Pinpoint the cell where the given text exists, returning its (X, Y) midpoint coordinate. 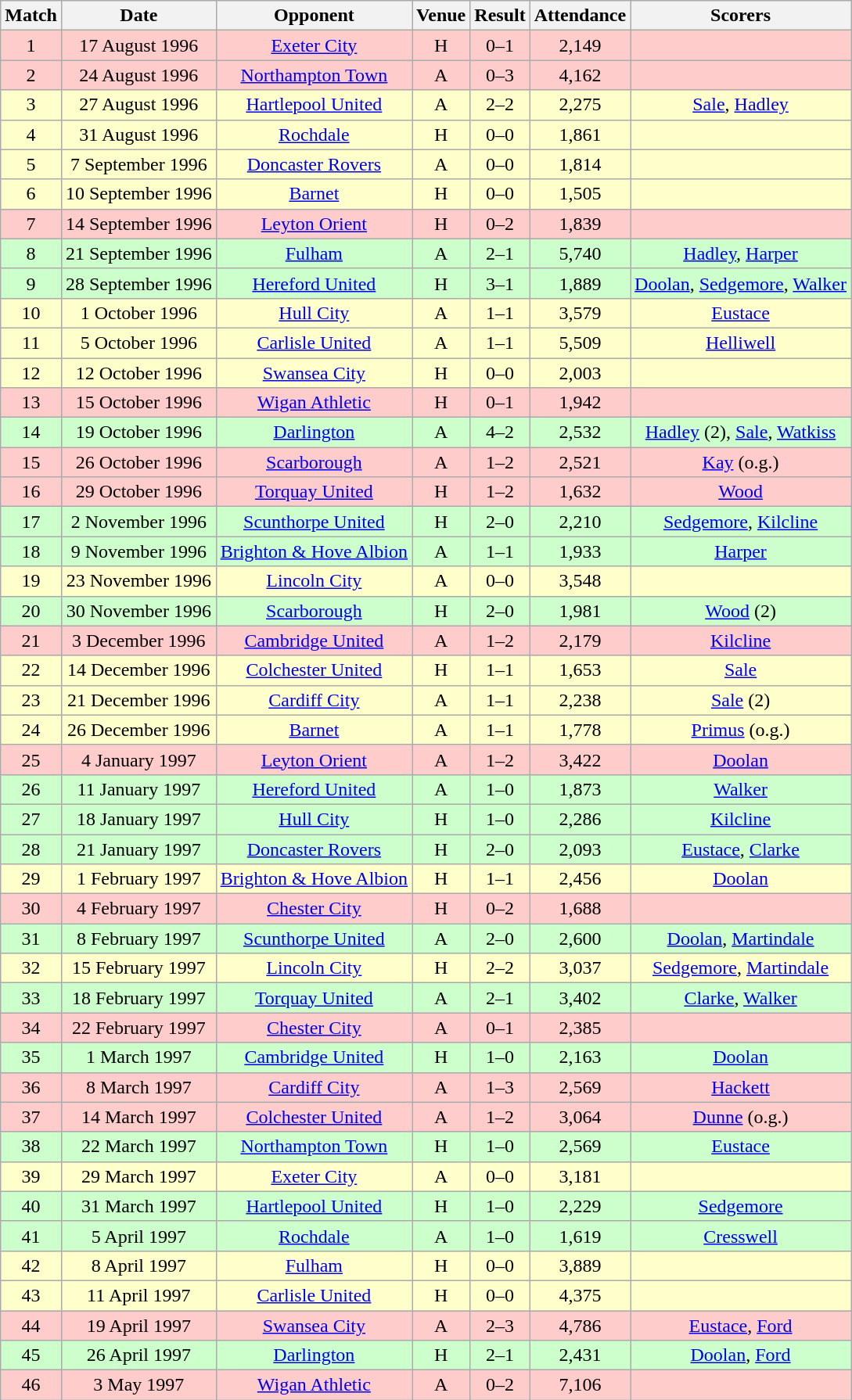
5 (31, 164)
5 April 1997 (138, 1236)
7 September 1996 (138, 164)
3,889 (580, 1265)
13 (31, 403)
4 (31, 135)
27 (31, 819)
1,505 (580, 194)
4–2 (500, 433)
Sedgemore (741, 1206)
2,163 (580, 1057)
1,778 (580, 730)
7 (31, 224)
4,162 (580, 75)
3 May 1997 (138, 1385)
22 March 1997 (138, 1147)
29 March 1997 (138, 1176)
11 (31, 343)
21 September 1996 (138, 253)
18 (31, 551)
8 April 1997 (138, 1265)
31 August 1996 (138, 135)
4,786 (580, 1326)
29 October 1996 (138, 492)
21 January 1997 (138, 849)
2,179 (580, 641)
32 (31, 968)
26 October 1996 (138, 462)
12 October 1996 (138, 373)
33 (31, 998)
8 February 1997 (138, 939)
Sedgemore, Martindale (741, 968)
Date (138, 16)
18 January 1997 (138, 819)
31 March 1997 (138, 1206)
Eustace, Clarke (741, 849)
Venue (441, 16)
15 (31, 462)
22 February 1997 (138, 1028)
46 (31, 1385)
1,873 (580, 789)
30 (31, 909)
Helliwell (741, 343)
42 (31, 1265)
1,632 (580, 492)
1 (31, 45)
Dunne (o.g.) (741, 1117)
Sale, Hadley (741, 105)
Match (31, 16)
1,653 (580, 670)
29 (31, 879)
2,385 (580, 1028)
14 September 1996 (138, 224)
23 November 1996 (138, 581)
Eustace, Ford (741, 1326)
3,064 (580, 1117)
2,003 (580, 373)
21 December 1996 (138, 700)
Doolan, Martindale (741, 939)
12 (31, 373)
1,889 (580, 283)
Cresswell (741, 1236)
2,149 (580, 45)
26 April 1997 (138, 1355)
2 November 1996 (138, 522)
5,509 (580, 343)
Sedgemore, Kilcline (741, 522)
19 (31, 581)
1,981 (580, 611)
Sale (741, 670)
4,375 (580, 1295)
3,181 (580, 1176)
2–3 (500, 1326)
2 (31, 75)
44 (31, 1326)
2,093 (580, 849)
8 (31, 253)
4 February 1997 (138, 909)
30 November 1996 (138, 611)
11 January 1997 (138, 789)
8 March 1997 (138, 1087)
36 (31, 1087)
2,521 (580, 462)
2,275 (580, 105)
1,839 (580, 224)
14 March 1997 (138, 1117)
3,422 (580, 759)
2,286 (580, 819)
37 (31, 1117)
28 (31, 849)
15 October 1996 (138, 403)
1,942 (580, 403)
1,861 (580, 135)
27 August 1996 (138, 105)
0–3 (500, 75)
23 (31, 700)
3,402 (580, 998)
26 (31, 789)
3,579 (580, 313)
2,238 (580, 700)
34 (31, 1028)
1 March 1997 (138, 1057)
39 (31, 1176)
2,229 (580, 1206)
26 December 1996 (138, 730)
Attendance (580, 16)
17 August 1996 (138, 45)
1–3 (500, 1087)
38 (31, 1147)
2,532 (580, 433)
24 (31, 730)
3 December 1996 (138, 641)
14 (31, 433)
Harper (741, 551)
3 (31, 105)
3,037 (580, 968)
Clarke, Walker (741, 998)
43 (31, 1295)
Primus (o.g.) (741, 730)
35 (31, 1057)
Walker (741, 789)
Scorers (741, 16)
2,210 (580, 522)
21 (31, 641)
1,688 (580, 909)
7,106 (580, 1385)
19 April 1997 (138, 1326)
1,814 (580, 164)
28 September 1996 (138, 283)
24 August 1996 (138, 75)
Result (500, 16)
1 February 1997 (138, 879)
Hadley (2), Sale, Watkiss (741, 433)
2,431 (580, 1355)
15 February 1997 (138, 968)
4 January 1997 (138, 759)
22 (31, 670)
Wood (741, 492)
41 (31, 1236)
20 (31, 611)
Kay (o.g.) (741, 462)
1 October 1996 (138, 313)
Opponent (314, 16)
Doolan, Sedgemore, Walker (741, 283)
Doolan, Ford (741, 1355)
40 (31, 1206)
2,456 (580, 879)
3–1 (500, 283)
Hadley, Harper (741, 253)
Sale (2) (741, 700)
5 October 1996 (138, 343)
Wood (2) (741, 611)
9 November 1996 (138, 551)
10 (31, 313)
6 (31, 194)
14 December 1996 (138, 670)
1,619 (580, 1236)
19 October 1996 (138, 433)
1,933 (580, 551)
3,548 (580, 581)
17 (31, 522)
5,740 (580, 253)
31 (31, 939)
9 (31, 283)
Hackett (741, 1087)
25 (31, 759)
16 (31, 492)
11 April 1997 (138, 1295)
2,600 (580, 939)
10 September 1996 (138, 194)
18 February 1997 (138, 998)
45 (31, 1355)
